Pinpoint the cell where the given text exists, returning its [x, y] midpoint coordinate. 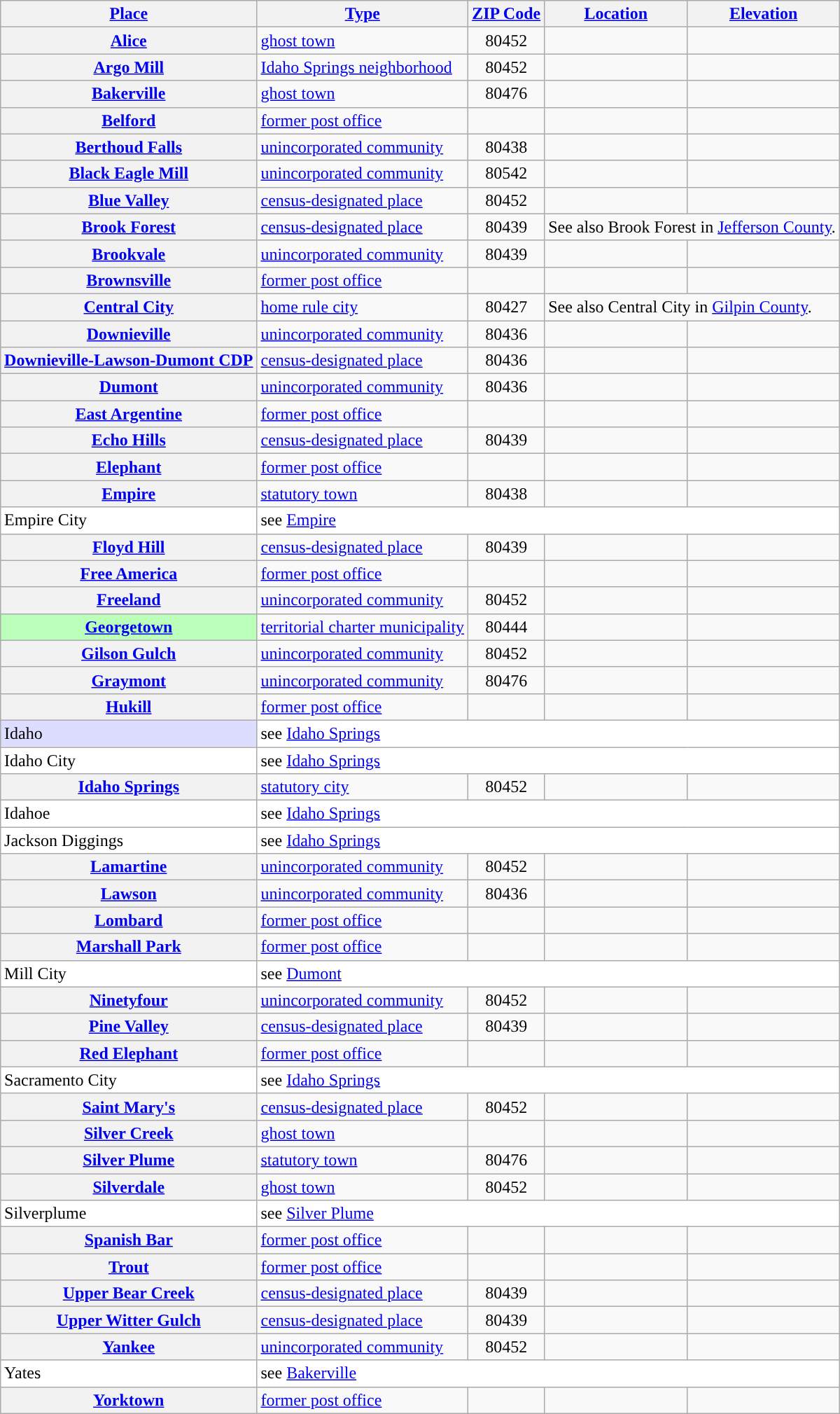
Type [363, 14]
Black Eagle Mill [129, 174]
Lamartine [129, 867]
Idaho [129, 733]
Brook Forest [129, 227]
Floyd Hill [129, 547]
80542 [507, 174]
Downieville [129, 334]
Idaho Springs neighborhood [363, 67]
Empire City [129, 520]
Belford [129, 120]
Mill City [129, 973]
ZIP Code [507, 14]
see Bakerville [548, 1373]
statutory city [363, 787]
Downieville-Lawson-Dumont CDP [129, 361]
Pine Valley [129, 1027]
Idaho Springs [129, 787]
Argo Mill [129, 67]
Central City [129, 307]
Free America [129, 574]
Yates [129, 1373]
Bakerville [129, 94]
Location [616, 14]
Freeland [129, 600]
Silverdale [129, 1187]
80427 [507, 307]
Berthoud Falls [129, 147]
See also Central City in Gilpin County. [692, 307]
see Silver Plume [548, 1214]
See also Brook Forest in Jefferson County. [692, 227]
see Dumont [548, 973]
Lawson [129, 894]
Upper Bear Creek [129, 1294]
Ninetyfour [129, 1000]
Lombard [129, 920]
Place [129, 14]
Georgetown [129, 627]
80444 [507, 627]
Elephant [129, 467]
Blue Valley [129, 200]
Elevation [764, 14]
East Argentine [129, 414]
Upper Witter Gulch [129, 1320]
Marshall Park [129, 947]
Trout [129, 1267]
Dumont [129, 387]
Echo Hills [129, 441]
Empire [129, 494]
Idaho City [129, 760]
home rule city [363, 307]
Silver Plume [129, 1160]
Alice [129, 41]
Yorktown [129, 1400]
Silver Creek [129, 1133]
Graymont [129, 680]
Sacramento City [129, 1080]
Gilson Gulch [129, 653]
Brookvale [129, 254]
Idahoe [129, 814]
Hukill [129, 707]
Silverplume [129, 1214]
territorial charter municipality [363, 627]
Brownsville [129, 280]
see Empire [548, 520]
Saint Mary's [129, 1107]
Spanish Bar [129, 1240]
Red Elephant [129, 1053]
Yankee [129, 1347]
Jackson Diggings [129, 840]
